Search for the cell housing the specified text and yield its (X, Y) center coordinate. 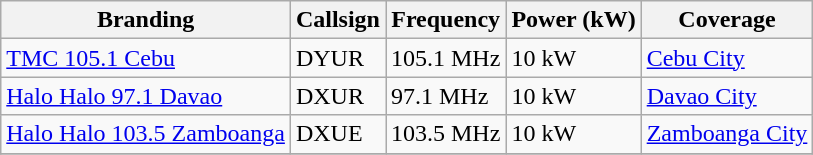
TMC 105.1 Cebu (146, 58)
97.1 MHz (446, 96)
Power (kW) (574, 20)
DYUR (338, 58)
Cebu City (727, 58)
Frequency (446, 20)
Davao City (727, 96)
Callsign (338, 20)
DXUE (338, 134)
103.5 MHz (446, 134)
Branding (146, 20)
Zamboanga City (727, 134)
DXUR (338, 96)
105.1 MHz (446, 58)
Halo Halo 103.5 Zamboanga (146, 134)
Halo Halo 97.1 Davao (146, 96)
Coverage (727, 20)
